Output the [x, y] coordinate of the center of the cell containing the given text.  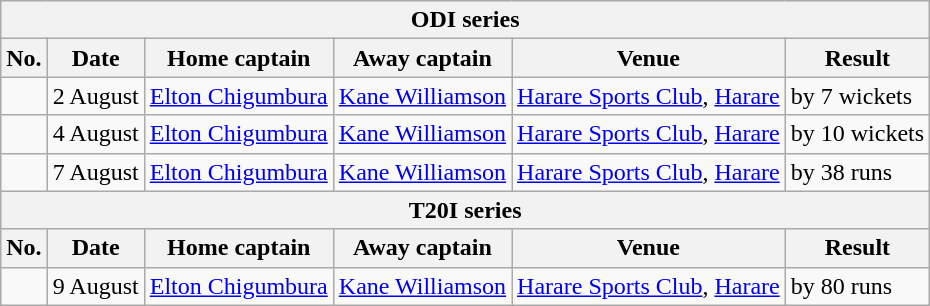
by 80 runs [857, 286]
4 August [96, 134]
ODI series [466, 20]
by 10 wickets [857, 134]
9 August [96, 286]
2 August [96, 96]
7 August [96, 172]
by 38 runs [857, 172]
by 7 wickets [857, 96]
T20I series [466, 210]
